For the text-containing cell, return its midpoint in (x, y) coordinate format. 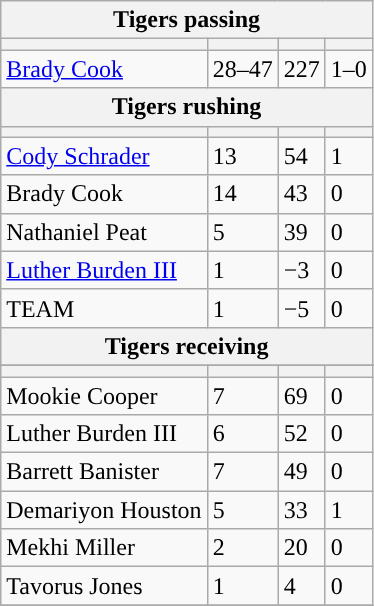
Demariyon Houston (104, 510)
Mekhi Miller (104, 548)
20 (302, 548)
54 (302, 156)
Nathaniel Peat (104, 232)
1–0 (348, 69)
Tigers passing (187, 20)
52 (302, 434)
Tigers receiving (187, 346)
39 (302, 232)
2 (242, 548)
43 (302, 194)
Barrett Banister (104, 472)
Mookie Cooper (104, 395)
−5 (302, 308)
Cody Schrader (104, 156)
49 (302, 472)
14 (242, 194)
69 (302, 395)
Tavorus Jones (104, 586)
13 (242, 156)
−3 (302, 270)
33 (302, 510)
TEAM (104, 308)
4 (302, 586)
227 (302, 69)
28–47 (242, 69)
Tigers rushing (187, 107)
6 (242, 434)
